Scan for the cell matching the given text and deliver its (x, y) coordinate at center. 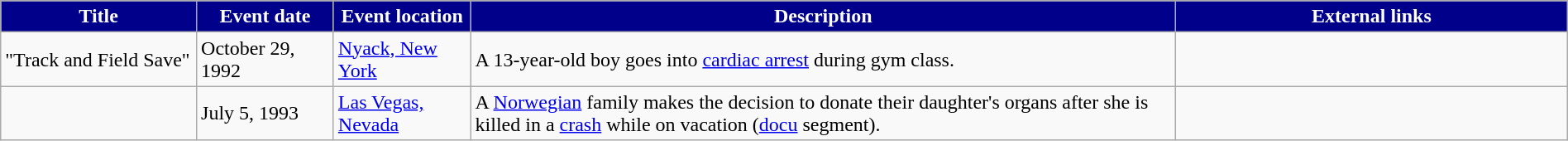
A Norwegian family makes the decision to donate their daughter's organs after she is killed in a crash while on vacation (docu segment). (824, 113)
Nyack, New York (402, 60)
"Track and Field Save" (99, 60)
Las Vegas, Nevada (402, 113)
A 13-year-old boy goes into cardiac arrest during gym class. (824, 60)
Event location (402, 17)
External links (1372, 17)
Description (824, 17)
Event date (265, 17)
Title (99, 17)
July 5, 1993 (265, 113)
October 29, 1992 (265, 60)
